From the cell containing the given text, extract its center point as [x, y] coordinate. 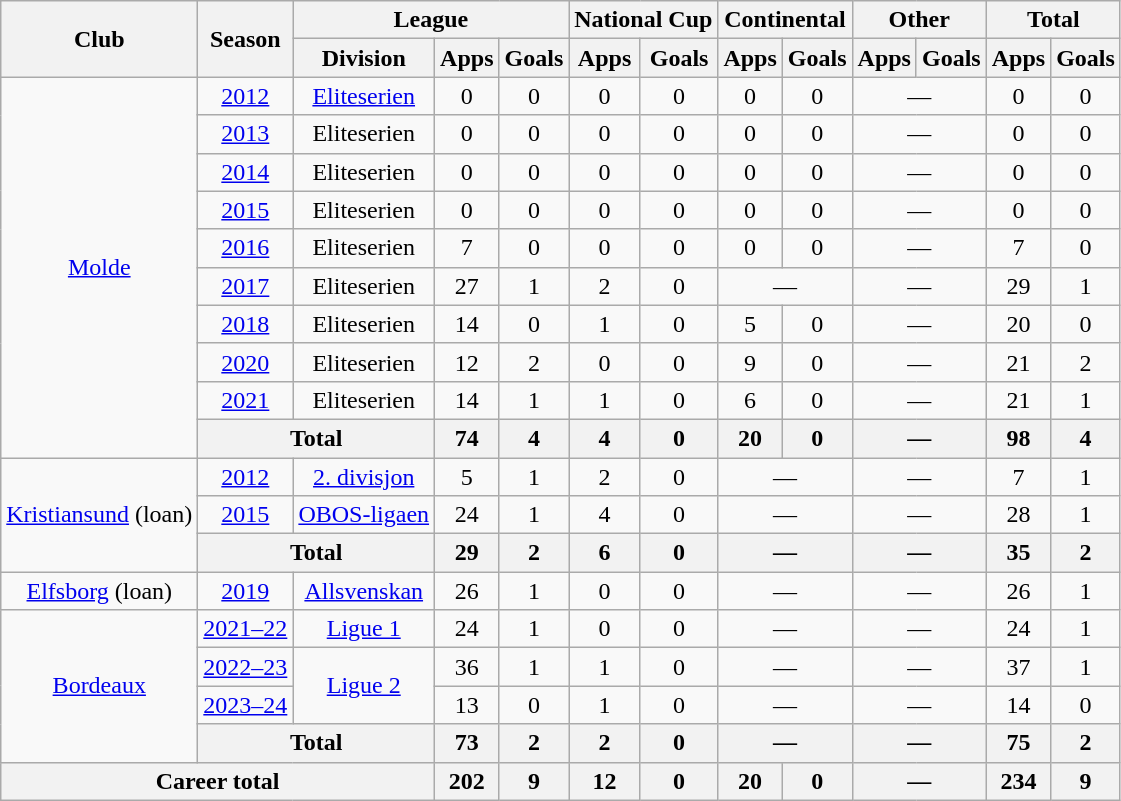
Season [246, 39]
National Cup [644, 20]
36 [467, 667]
2013 [246, 134]
27 [467, 286]
2014 [246, 172]
202 [467, 781]
Career total [218, 781]
2022–23 [246, 667]
2021–22 [246, 629]
2020 [246, 362]
28 [1018, 515]
Allsvenskan [364, 591]
2019 [246, 591]
2017 [246, 286]
2. divisjon [364, 477]
Elfsborg (loan) [100, 591]
2016 [246, 248]
13 [467, 705]
2023–24 [246, 705]
35 [1018, 553]
OBOS-ligaen [364, 515]
Continental [785, 20]
73 [467, 743]
74 [467, 438]
75 [1018, 743]
Bordeaux [100, 686]
98 [1018, 438]
234 [1018, 781]
Molde [100, 268]
Ligue 1 [364, 629]
2021 [246, 400]
Kristiansund (loan) [100, 515]
2018 [246, 324]
37 [1018, 667]
Division [364, 58]
Club [100, 39]
League [431, 20]
Ligue 2 [364, 686]
Other [919, 20]
